Provide the [x, y] coordinate of the cell's center where the given text is located.  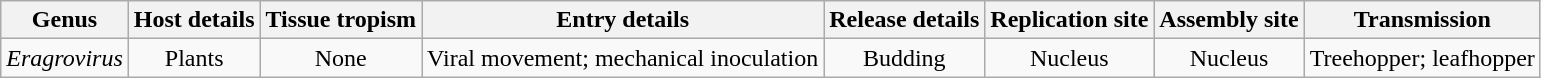
Eragrovirus [65, 58]
Viral movement; mechanical inoculation [623, 58]
Genus [65, 20]
Transmission [1422, 20]
Plants [194, 58]
Host details [194, 20]
Release details [904, 20]
Entry details [623, 20]
Treehopper; leafhopper [1422, 58]
Replication site [1070, 20]
Budding [904, 58]
Tissue tropism [341, 20]
Assembly site [1229, 20]
None [341, 58]
